Find where the given text appears and provide that cell's center as (X, Y) coordinate. 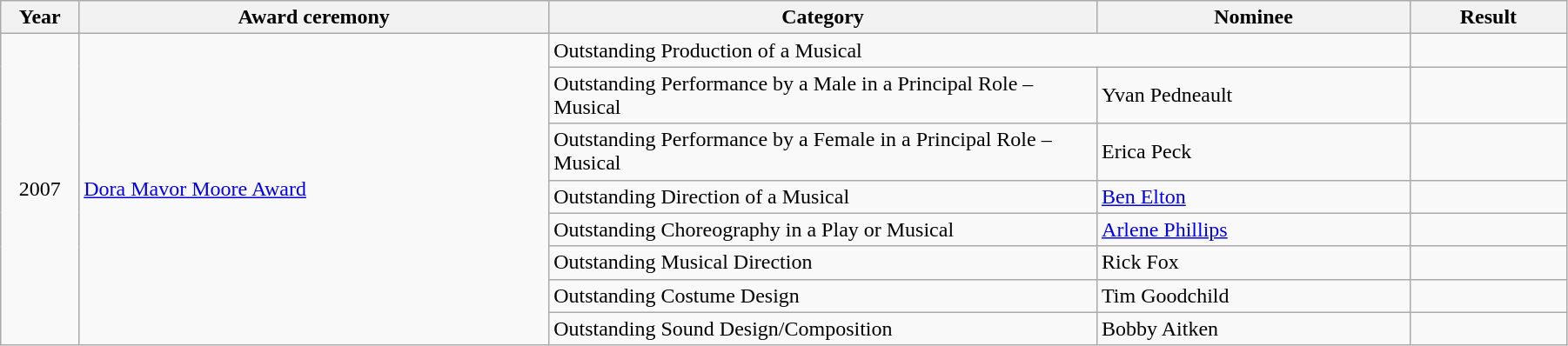
Outstanding Production of a Musical (980, 50)
Outstanding Direction of a Musical (823, 196)
Outstanding Musical Direction (823, 263)
Outstanding Performance by a Male in a Principal Role – Musical (823, 96)
Bobby Aitken (1254, 329)
Ben Elton (1254, 196)
Year (40, 17)
Rick Fox (1254, 263)
Outstanding Sound Design/Composition (823, 329)
Dora Mavor Moore Award (314, 190)
Result (1488, 17)
Nominee (1254, 17)
Arlene Phillips (1254, 230)
Award ceremony (314, 17)
Yvan Pedneault (1254, 96)
Category (823, 17)
Outstanding Choreography in a Play or Musical (823, 230)
Erica Peck (1254, 151)
Tim Goodchild (1254, 296)
Outstanding Costume Design (823, 296)
Outstanding Performance by a Female in a Principal Role – Musical (823, 151)
2007 (40, 190)
